Find where the given text appears and provide that cell's center as [X, Y] coordinate. 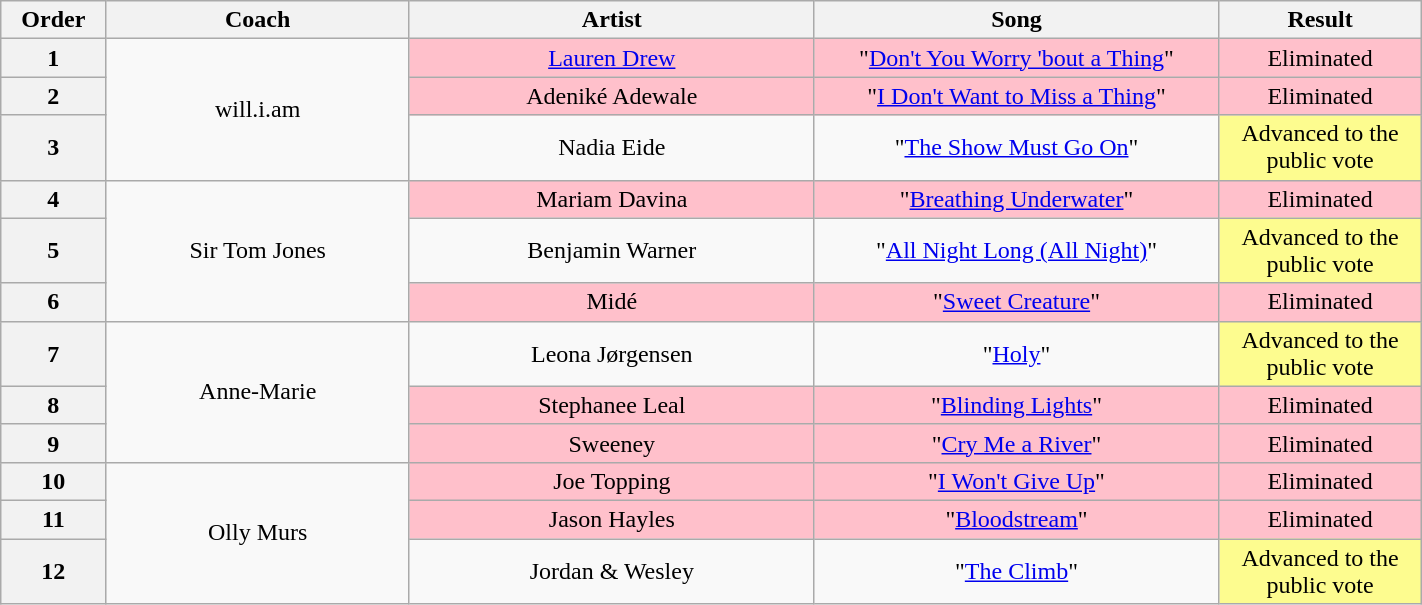
Nadia Eide [612, 148]
6 [54, 302]
Benjamin Warner [612, 250]
Result [1320, 20]
"All Night Long (All Night)" [1016, 250]
Jordan & Wesley [612, 570]
Sweeney [612, 443]
"Holy" [1016, 354]
"Breathing Underwater" [1016, 199]
Mariam Davina [612, 199]
10 [54, 481]
Leona Jørgensen [612, 354]
1 [54, 58]
"I Don't Want to Miss a Thing" [1016, 96]
"Sweet Creature" [1016, 302]
"The Show Must Go On" [1016, 148]
Midé [612, 302]
"Bloodstream" [1016, 519]
Artist [612, 20]
Adeniké Adewale [612, 96]
"Don't You Worry 'bout a Thing" [1016, 58]
Jason Hayles [612, 519]
2 [54, 96]
will.i.am [258, 110]
8 [54, 405]
12 [54, 570]
Olly Murs [258, 532]
Sir Tom Jones [258, 250]
9 [54, 443]
4 [54, 199]
Lauren Drew [612, 58]
Song [1016, 20]
3 [54, 148]
"Cry Me a River" [1016, 443]
"Blinding Lights" [1016, 405]
Stephanee Leal [612, 405]
7 [54, 354]
11 [54, 519]
Anne-Marie [258, 392]
Order [54, 20]
Joe Topping [612, 481]
"The Climb" [1016, 570]
Coach [258, 20]
"I Won't Give Up" [1016, 481]
5 [54, 250]
